Pinpoint the cell where the given text exists, returning its [X, Y] midpoint coordinate. 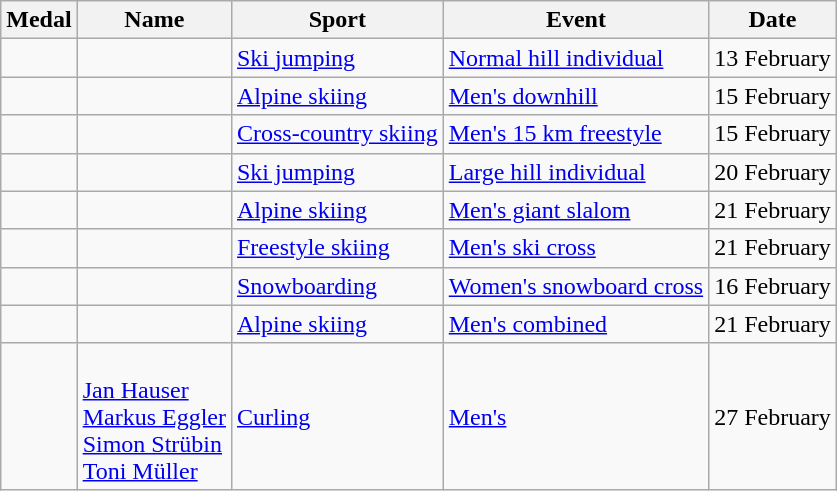
Jan HauserMarkus EgglerSimon StrübinToni Müller [154, 416]
Large hill individual [576, 172]
27 February [773, 416]
Date [773, 20]
Men's 15 km freestyle [576, 134]
Men's giant slalom [576, 210]
13 February [773, 58]
Sport [337, 20]
Curling [337, 416]
Name [154, 20]
Normal hill individual [576, 58]
16 February [773, 286]
Event [576, 20]
Men's combined [576, 324]
Men's [576, 416]
Medal [39, 20]
20 February [773, 172]
Cross-country skiing [337, 134]
Men's ski cross [576, 248]
Men's downhill [576, 96]
Snowboarding [337, 286]
Freestyle skiing [337, 248]
Women's snowboard cross [576, 286]
